For the text-containing cell, return its midpoint in (x, y) coordinate format. 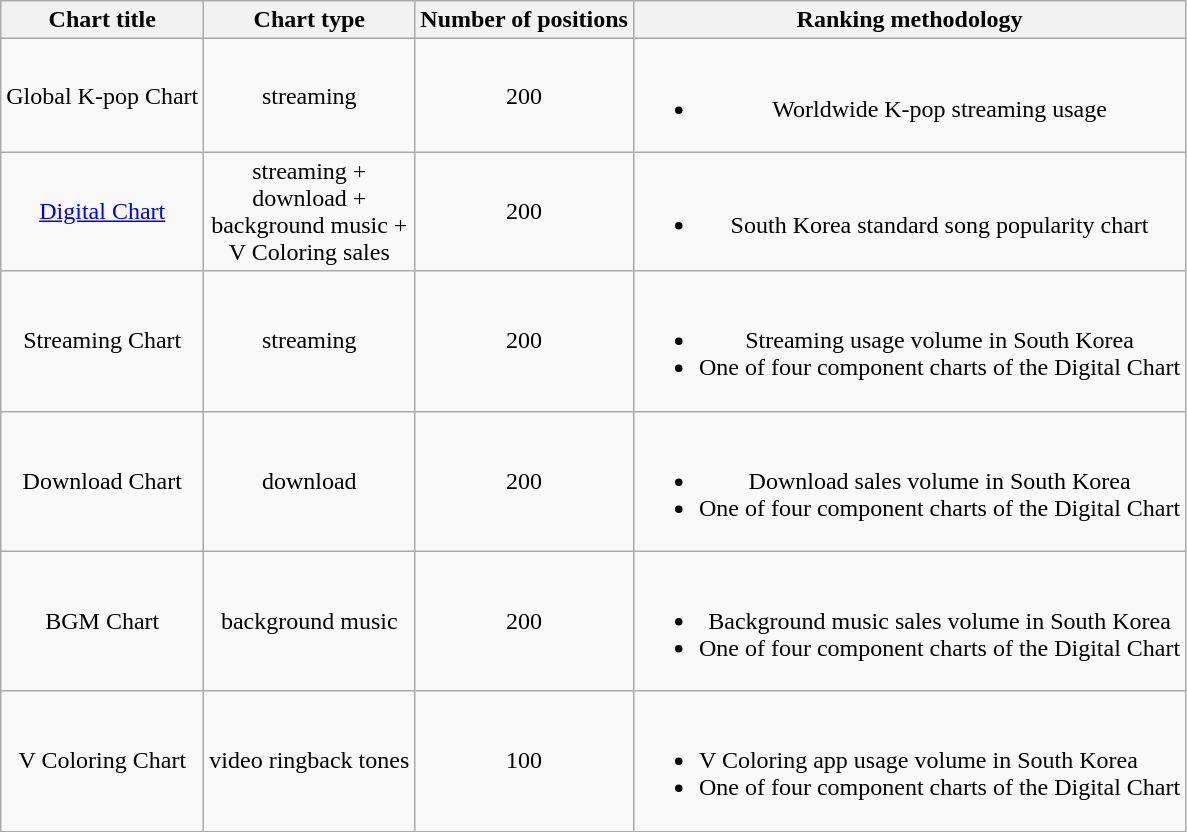
Worldwide K-pop streaming usage (909, 96)
Chart title (102, 20)
video ringback tones (310, 761)
background music (310, 621)
Number of positions (524, 20)
Digital Chart (102, 212)
Download Chart (102, 481)
Streaming usage volume in South KoreaOne of four component charts of the Digital Chart (909, 341)
Download sales volume in South KoreaOne of four component charts of the Digital Chart (909, 481)
V Coloring app usage volume in South KoreaOne of four component charts of the Digital Chart (909, 761)
South Korea standard song popularity chart (909, 212)
Streaming Chart (102, 341)
BGM Chart (102, 621)
Ranking methodology (909, 20)
Background music sales volume in South KoreaOne of four component charts of the Digital Chart (909, 621)
100 (524, 761)
streaming +download +background music +V Coloring sales (310, 212)
V Coloring Chart (102, 761)
Chart type (310, 20)
Global K-pop Chart (102, 96)
download (310, 481)
